Return the [x, y] coordinate for the center point of the cell that contains the specified text.  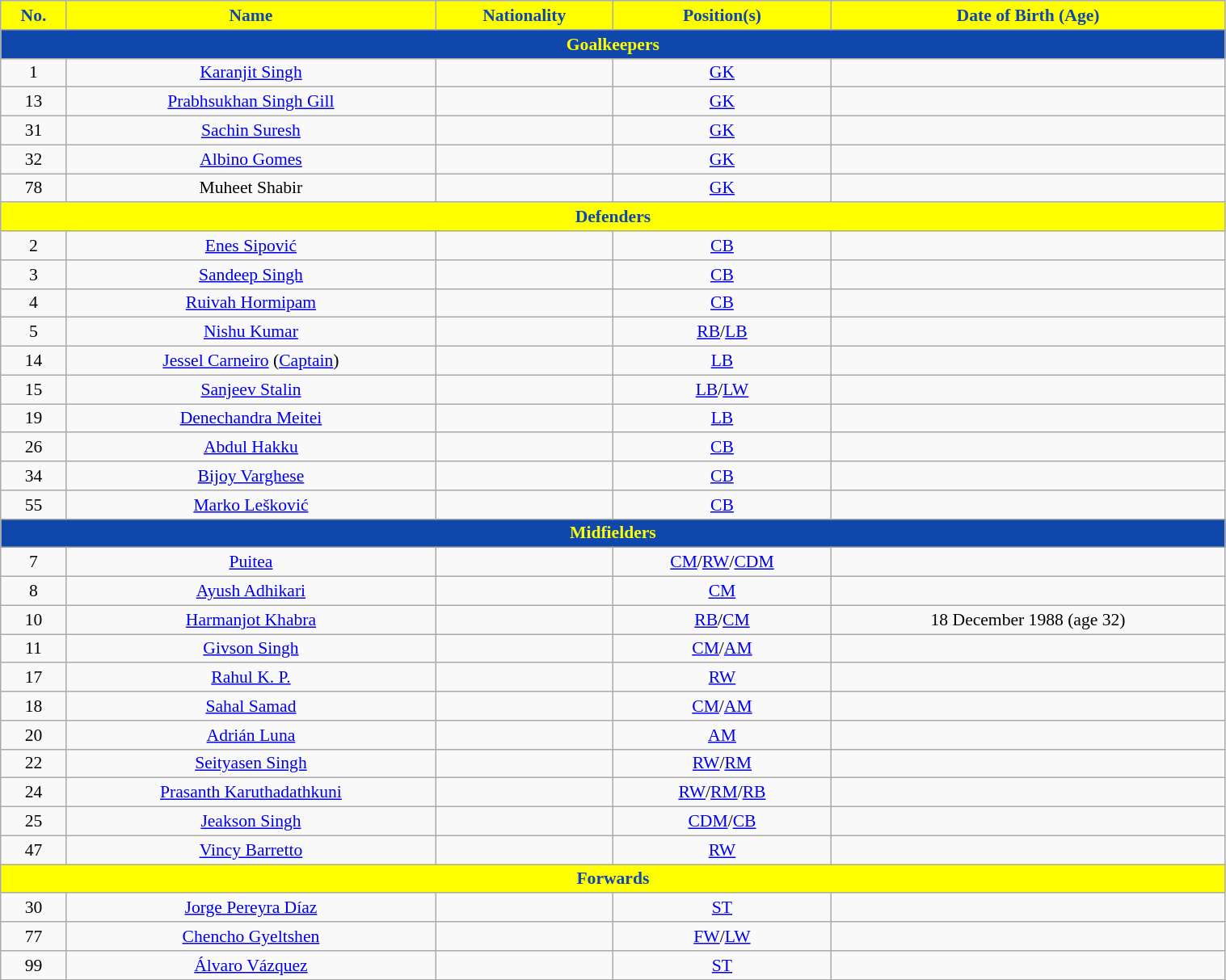
Goalkeepers [613, 44]
2 [34, 246]
Jeakson Singh [251, 822]
No. [34, 15]
18 December 1988 (age 32) [1028, 620]
4 [34, 303]
Rahul K. P. [251, 678]
LB/LW [723, 389]
Prasanth Karuthadathkuni [251, 793]
1 [34, 73]
Álvaro Vázquez [251, 965]
CM/RW/CDM [723, 562]
Midfielders [613, 533]
55 [34, 505]
Puitea [251, 562]
19 [34, 418]
10 [34, 620]
24 [34, 793]
Jorge Pereyra Díaz [251, 908]
18 [34, 706]
Vincy Barretto [251, 850]
7 [34, 562]
Sachin Suresh [251, 131]
Position(s) [723, 15]
Albino Gomes [251, 159]
77 [34, 936]
Name [251, 15]
20 [34, 735]
Prabhsukhan Singh Gill [251, 102]
47 [34, 850]
Abdul Hakku [251, 448]
Ruivah Hormipam [251, 303]
Nationality [525, 15]
Sandeep Singh [251, 275]
32 [34, 159]
8 [34, 591]
26 [34, 448]
RW/RM/RB [723, 793]
RW/RM [723, 763]
Muheet Shabir [251, 188]
Harmanjot Khabra [251, 620]
Forwards [613, 879]
Date of Birth (Age) [1028, 15]
22 [34, 763]
Jessel Carneiro (Captain) [251, 361]
Chencho Gyeltshen [251, 936]
78 [34, 188]
3 [34, 275]
Seityasen Singh [251, 763]
CM [723, 591]
5 [34, 332]
30 [34, 908]
Enes Sipović [251, 246]
Adrián Luna [251, 735]
AM [723, 735]
Marko Lešković [251, 505]
Nishu Kumar [251, 332]
Defenders [613, 217]
25 [34, 822]
Bijoy Varghese [251, 476]
15 [34, 389]
Denechandra Meitei [251, 418]
11 [34, 649]
Sanjeev Stalin [251, 389]
FW/LW [723, 936]
RB/CM [723, 620]
34 [34, 476]
RB/LB [723, 332]
17 [34, 678]
Ayush Adhikari [251, 591]
Sahal Samad [251, 706]
14 [34, 361]
CDM/CB [723, 822]
99 [34, 965]
Karanjit Singh [251, 73]
31 [34, 131]
13 [34, 102]
Givson Singh [251, 649]
